Find where the given text appears and provide that cell's center as (X, Y) coordinate. 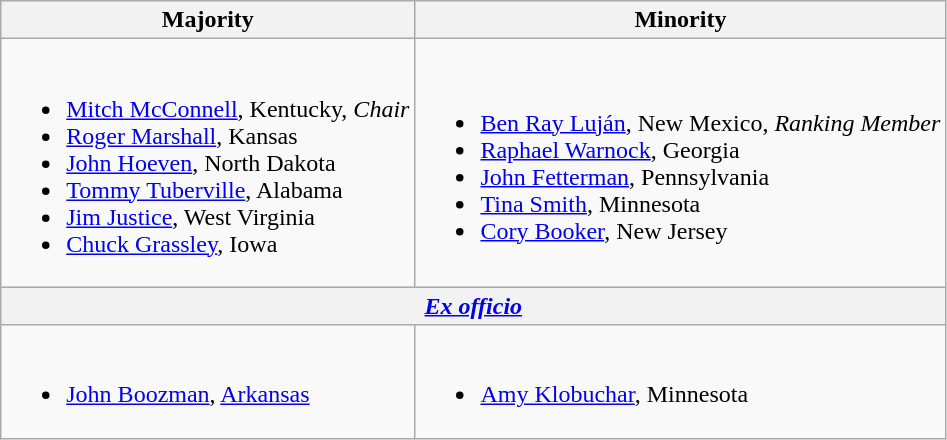
Ben Ray Luján, New Mexico, Ranking MemberRaphael Warnock, GeorgiaJohn Fetterman, PennsylvaniaTina Smith, MinnesotaCory Booker, New Jersey (680, 163)
Majority (208, 20)
Amy Klobuchar, Minnesota (680, 382)
John Boozman, Arkansas (208, 382)
Ex officio (474, 306)
Minority (680, 20)
